Provide the (x, y) coordinate of the cell's center where the given text is located.  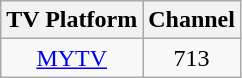
TV Platform (72, 20)
Channel (192, 20)
MYTV (72, 58)
713 (192, 58)
